Extract the (X, Y) coordinate from the center of the cell holding the provided text.  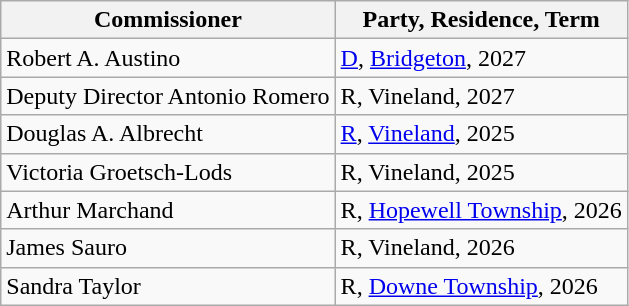
R, Downe Township, 2026 (481, 286)
R, Vineland, 2026 (481, 248)
Arthur Marchand (168, 210)
Douglas A. Albrecht (168, 134)
Sandra Taylor (168, 286)
Party, Residence, Term (481, 20)
James Sauro (168, 248)
R, Vineland, 2027 (481, 96)
Robert A. Austino (168, 58)
D, Bridgeton, 2027 (481, 58)
Victoria Groetsch-Lods (168, 172)
Commissioner (168, 20)
R, Hopewell Township, 2026 (481, 210)
Deputy Director Antonio Romero (168, 96)
